Provide the [X, Y] coordinate of the cell's center where the given text is located.  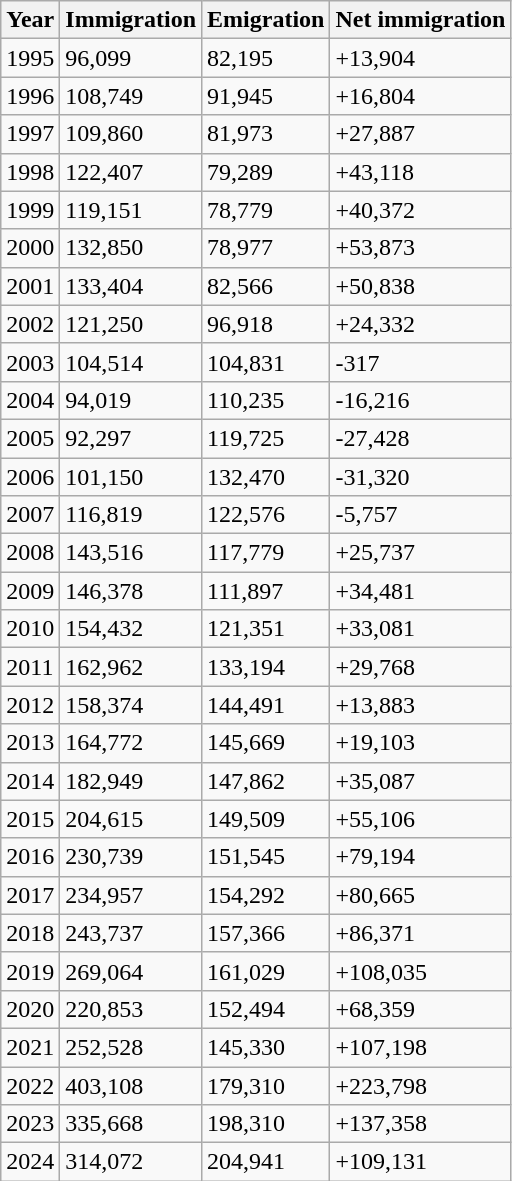
119,725 [266, 438]
132,470 [266, 477]
143,516 [131, 553]
+13,883 [420, 705]
2024 [30, 1162]
+68,359 [420, 1009]
117,779 [266, 553]
104,514 [131, 362]
204,615 [131, 819]
2000 [30, 248]
2012 [30, 705]
147,862 [266, 781]
2002 [30, 324]
+34,481 [420, 591]
2004 [30, 400]
+137,358 [420, 1124]
+13,904 [420, 58]
1999 [30, 210]
335,668 [131, 1124]
+79,194 [420, 857]
161,029 [266, 971]
+29,768 [420, 667]
2019 [30, 971]
2016 [30, 857]
2003 [30, 362]
79,289 [266, 172]
2020 [30, 1009]
+107,198 [420, 1047]
2009 [30, 591]
133,404 [131, 286]
96,918 [266, 324]
+86,371 [420, 933]
151,545 [266, 857]
101,150 [131, 477]
121,351 [266, 629]
+80,665 [420, 895]
122,576 [266, 515]
2018 [30, 933]
+19,103 [420, 743]
82,195 [266, 58]
220,853 [131, 1009]
2010 [30, 629]
121,250 [131, 324]
133,194 [266, 667]
104,831 [266, 362]
Net immigration [420, 20]
+27,887 [420, 134]
+25,737 [420, 553]
+53,873 [420, 248]
2013 [30, 743]
164,772 [131, 743]
-5,757 [420, 515]
1996 [30, 96]
162,962 [131, 667]
157,366 [266, 933]
230,739 [131, 857]
158,374 [131, 705]
198,310 [266, 1124]
2014 [30, 781]
-27,428 [420, 438]
2017 [30, 895]
+50,838 [420, 286]
314,072 [131, 1162]
82,566 [266, 286]
269,064 [131, 971]
78,977 [266, 248]
96,099 [131, 58]
+35,087 [420, 781]
403,108 [131, 1085]
2011 [30, 667]
154,432 [131, 629]
-16,216 [420, 400]
2001 [30, 286]
+24,332 [420, 324]
144,491 [266, 705]
132,850 [131, 248]
+33,081 [420, 629]
94,019 [131, 400]
81,973 [266, 134]
146,378 [131, 591]
2023 [30, 1124]
2007 [30, 515]
Year [30, 20]
2006 [30, 477]
110,235 [266, 400]
204,941 [266, 1162]
149,509 [266, 819]
+43,118 [420, 172]
122,407 [131, 172]
243,737 [131, 933]
78,779 [266, 210]
108,749 [131, 96]
154,292 [266, 895]
+16,804 [420, 96]
-31,320 [420, 477]
91,945 [266, 96]
1995 [30, 58]
+108,035 [420, 971]
+55,106 [420, 819]
252,528 [131, 1047]
116,819 [131, 515]
92,297 [131, 438]
145,330 [266, 1047]
109,860 [131, 134]
+109,131 [420, 1162]
2022 [30, 1085]
2008 [30, 553]
+40,372 [420, 210]
1997 [30, 134]
1998 [30, 172]
2015 [30, 819]
Immigration [131, 20]
2021 [30, 1047]
2005 [30, 438]
182,949 [131, 781]
+223,798 [420, 1085]
152,494 [266, 1009]
-317 [420, 362]
119,151 [131, 210]
145,669 [266, 743]
Emigration [266, 20]
111,897 [266, 591]
234,957 [131, 895]
179,310 [266, 1085]
